Determine the [X, Y] coordinate at the center of the cell enclosing the given text.  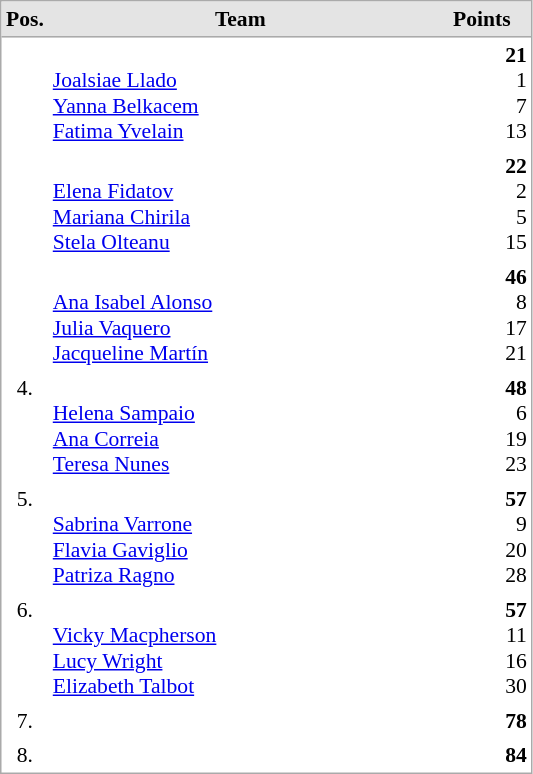
4. [26, 426]
Team [240, 20]
Sabrina Varrone Flavia Gaviglio Patriza Ragno [240, 538]
57 11 16 30 [482, 648]
5. [26, 538]
78 [482, 721]
57 9 20 28 [482, 538]
7. [26, 721]
8. [26, 755]
21 1 7 13 [482, 94]
46 8 17 21 [482, 316]
Ana Isabel Alonso Julia Vaquero Jacqueline Martín [240, 316]
Pos. [26, 20]
22 2 5 15 [482, 204]
Joalsiae Llado Yanna Belkacem Fatima Yvelain [240, 94]
Points [482, 20]
6. [26, 648]
84 [482, 755]
Helena Sampaio Ana Correia Teresa Nunes [240, 426]
48 6 19 23 [482, 426]
Vicky Macpherson Lucy Wright Elizabeth Talbot [240, 648]
Elena Fidatov Mariana Chirila Stela Olteanu [240, 204]
